Capture the cell that displays the provided text and extract its [X, Y] central coordinate. 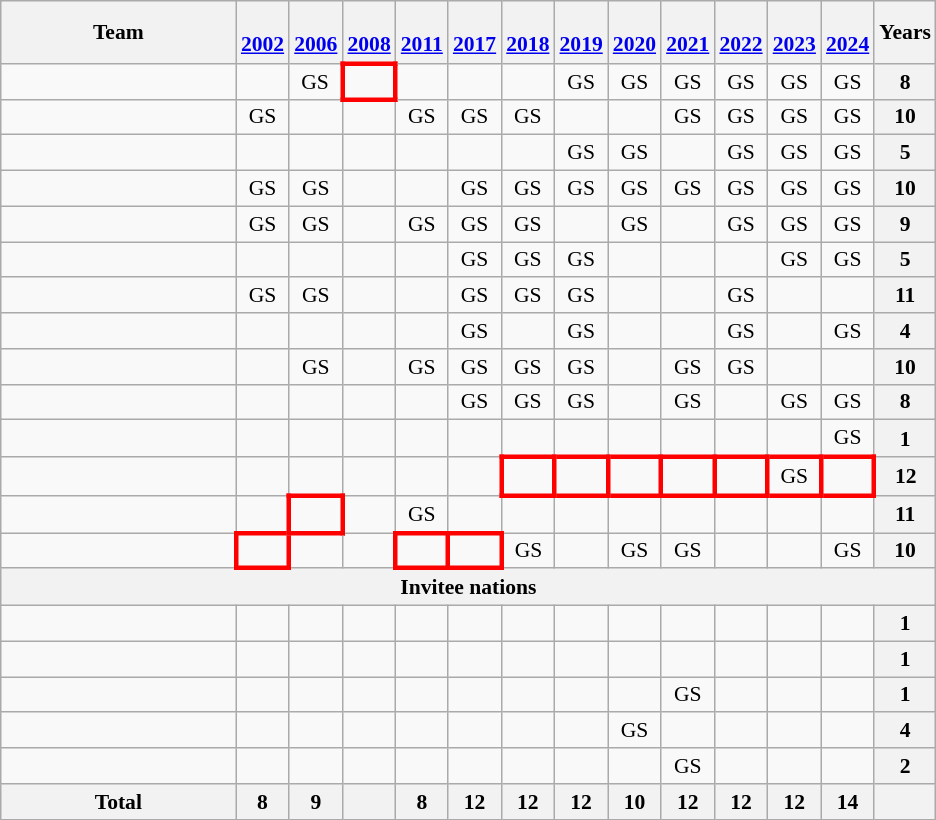
14 [848, 802]
2019 [580, 32]
Years [905, 32]
Total [118, 802]
2021 [688, 32]
2011 [422, 32]
2020 [634, 32]
2008 [368, 32]
2006 [316, 32]
2024 [848, 32]
Invitee nations [468, 588]
2022 [740, 32]
2 [905, 766]
2023 [794, 32]
2002 [262, 32]
2017 [474, 32]
2018 [528, 32]
Team [118, 32]
